Return (X, Y) of the center of cell containing provided text 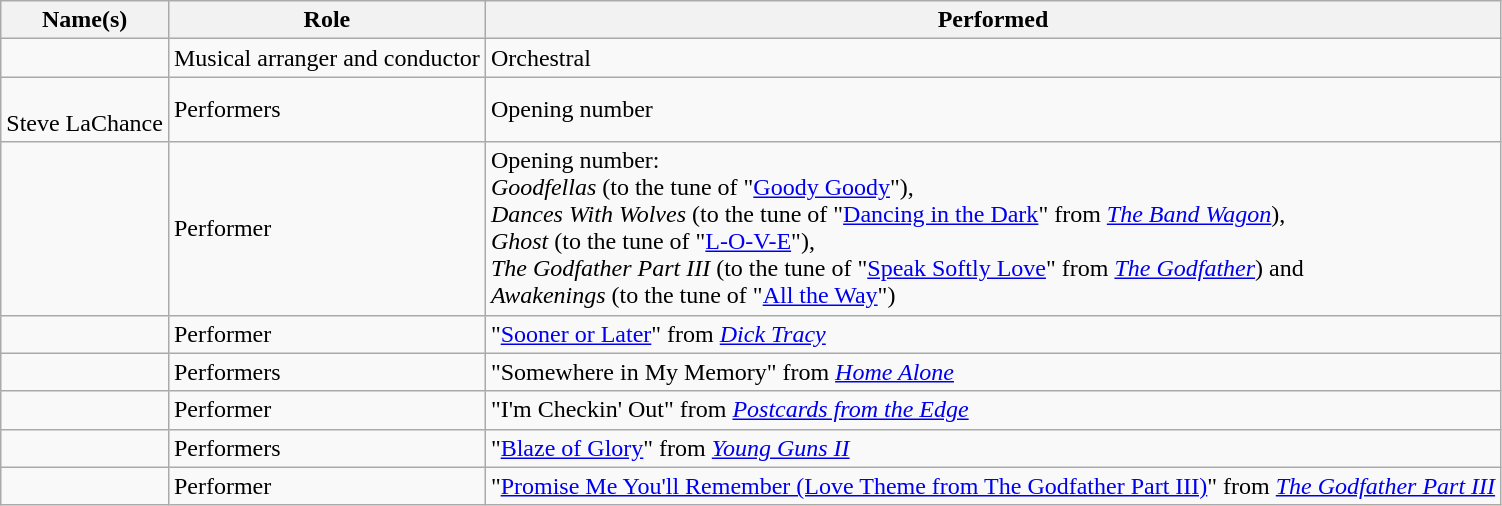
"Blaze of Glory" from Young Guns II (992, 448)
"I'm Checkin' Out" from Postcards from the Edge (992, 410)
"Sooner or Later" from Dick Tracy (992, 334)
"Somewhere in My Memory" from Home Alone (992, 372)
Name(s) (85, 20)
Opening number (992, 110)
Performed (992, 20)
Steve LaChance (85, 110)
"Promise Me You'll Remember (Love Theme from The Godfather Part III)" from The Godfather Part III (992, 486)
Orchestral (992, 58)
Role (326, 20)
Musical arranger and conductor (326, 58)
